Search for the cell housing the specified text and yield its (X, Y) center coordinate. 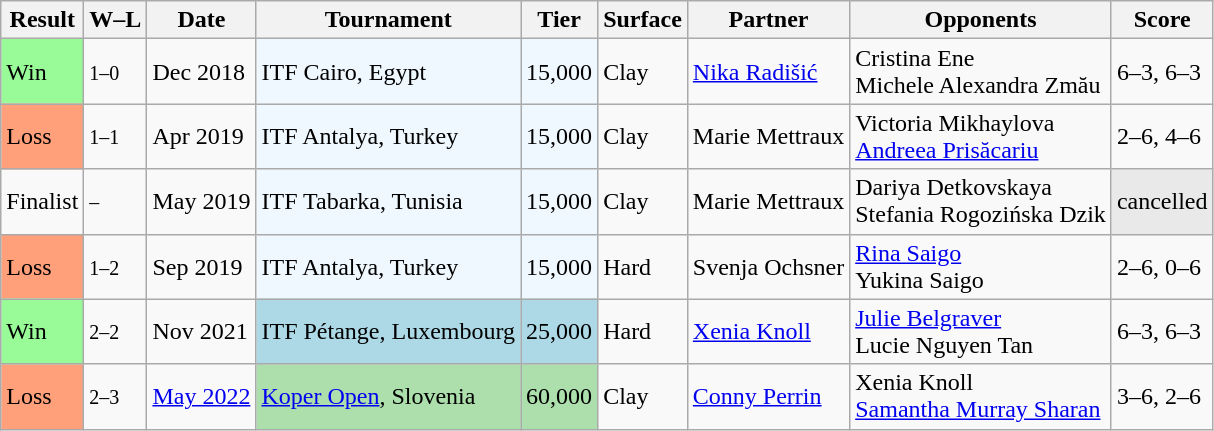
cancelled (1162, 202)
2–6, 0–6 (1162, 266)
2–2 (116, 332)
Opponents (981, 20)
Surface (643, 20)
2–6, 4–6 (1162, 136)
– (116, 202)
Result (42, 20)
W–L (116, 20)
ITF Pétange, Luxembourg (388, 332)
60,000 (560, 396)
Koper Open, Slovenia (388, 396)
Svenja Ochsner (768, 266)
Partner (768, 20)
Conny Perrin (768, 396)
Finalist (42, 202)
Rina Saigo Yukina Saigo (981, 266)
Cristina Ene Michele Alexandra Zmău (981, 72)
25,000 (560, 332)
Julie Belgraver Lucie Nguyen Tan (981, 332)
Score (1162, 20)
Sep 2019 (202, 266)
Date (202, 20)
Xenia Knoll Samantha Murray Sharan (981, 396)
Nika Radišić (768, 72)
Xenia Knoll (768, 332)
ITF Cairo, Egypt (388, 72)
Dariya Detkovskaya Stefania Rogozińska Dzik (981, 202)
2–3 (116, 396)
Apr 2019 (202, 136)
1–1 (116, 136)
ITF Tabarka, Tunisia (388, 202)
1–2 (116, 266)
Tournament (388, 20)
Dec 2018 (202, 72)
Nov 2021 (202, 332)
Tier (560, 20)
3–6, 2–6 (1162, 396)
Victoria Mikhaylova Andreea Prisăcariu (981, 136)
May 2019 (202, 202)
May 2022 (202, 396)
1–0 (116, 72)
